For the text-containing cell, return its midpoint in (x, y) coordinate format. 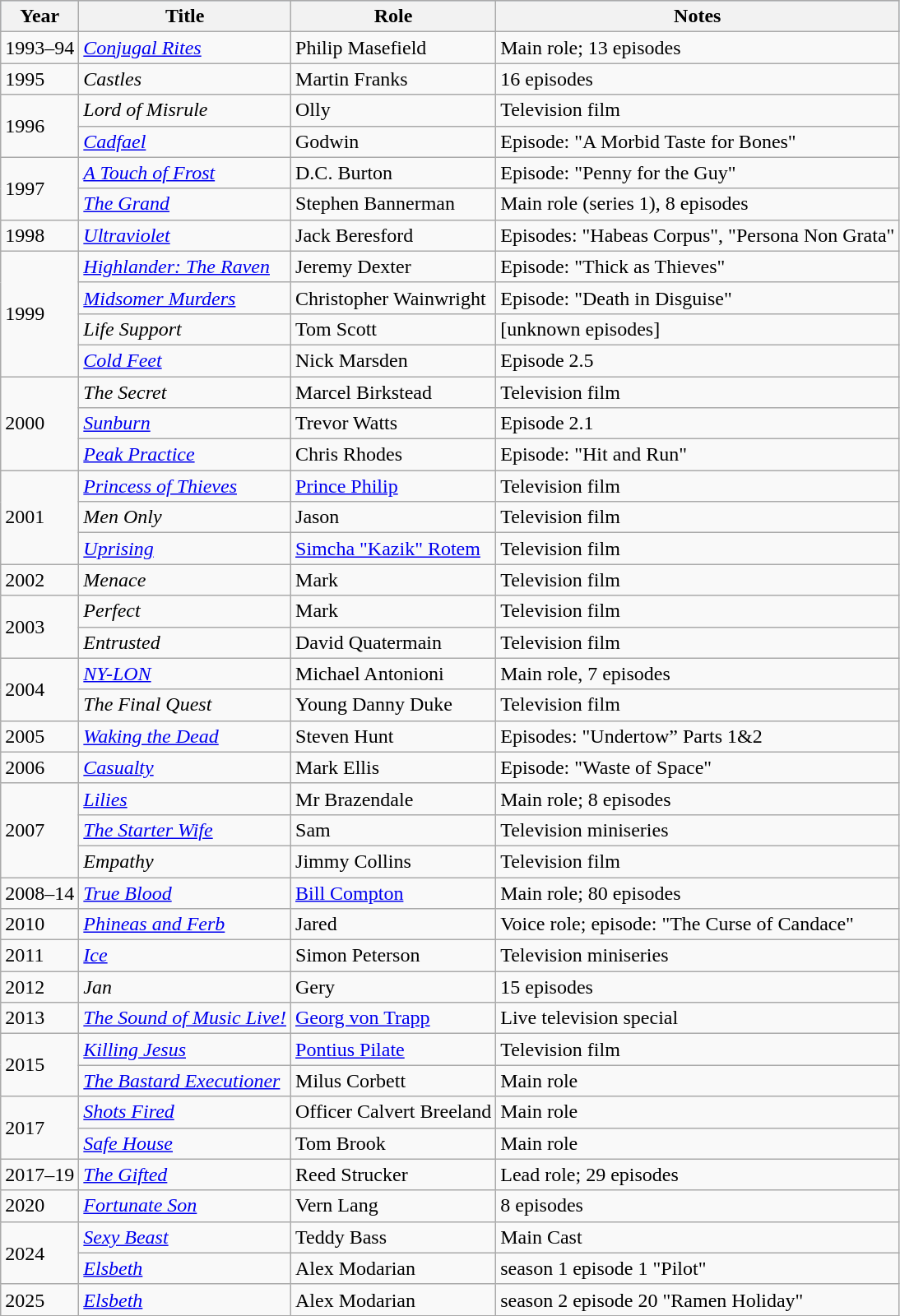
Episodes: "Undertow” Parts 1&2 (698, 736)
Officer Calvert Breeland (393, 1112)
Sunburn (185, 424)
Steven Hunt (393, 736)
Princess of Thieves (185, 486)
Main role; 13 episodes (698, 48)
Midsomer Murders (185, 298)
Title (185, 16)
Voice role; episode: "The Curse of Candace" (698, 924)
Ice (185, 956)
Fortunate Son (185, 1206)
Mark Ellis (393, 767)
Menace (185, 580)
2001 (39, 517)
Pontius Pilate (393, 1050)
Simcha "Kazik" Rotem (393, 549)
Killing Jesus (185, 1050)
1993–94 (39, 48)
Entrusted (185, 642)
Men Only (185, 517)
Main role, 7 episodes (698, 674)
Jimmy Collins (393, 861)
Tom Brook (393, 1143)
Olly (393, 110)
D.C. Burton (393, 173)
Reed Strucker (393, 1175)
16 episodes (698, 79)
Mr Brazendale (393, 799)
2020 (39, 1206)
Godwin (393, 141)
Jan (185, 987)
2004 (39, 689)
1995 (39, 79)
David Quatermain (393, 642)
[unknown episodes] (698, 329)
Episode: "A Morbid Taste for Bones" (698, 141)
2003 (39, 627)
15 episodes (698, 987)
Milus Corbett (393, 1081)
Bill Compton (393, 892)
Jeremy Dexter (393, 266)
Marcel Birkstead (393, 392)
season 1 episode 1 "Pilot" (698, 1268)
Casualty (185, 767)
Lilies (185, 799)
Teddy Bass (393, 1237)
2013 (39, 1018)
2015 (39, 1065)
Perfect (185, 611)
Episode: "Waste of Space" (698, 767)
Cold Feet (185, 360)
1999 (39, 313)
Peak Practice (185, 455)
Highlander: The Raven (185, 266)
Martin Franks (393, 79)
The Gifted (185, 1175)
The Secret (185, 392)
Conjugal Rites (185, 48)
Cadfael (185, 141)
Role (393, 16)
8 episodes (698, 1206)
Lord of Misrule (185, 110)
Episode: "Death in Disguise" (698, 298)
2005 (39, 736)
Main Cast (698, 1237)
Episodes: "Habeas Corpus", "Persona Non Grata" (698, 235)
Georg von Trapp (393, 1018)
Michael Antonioni (393, 674)
Jack Beresford (393, 235)
Main role (series 1), 8 episodes (698, 204)
Main role; 80 episodes (698, 892)
Safe House (185, 1143)
2008–14 (39, 892)
Philip Masefield (393, 48)
Tom Scott (393, 329)
Notes (698, 16)
2024 (39, 1253)
Chris Rhodes (393, 455)
Episode 2.5 (698, 360)
2000 (39, 424)
The Starter Wife (185, 830)
Jared (393, 924)
Prince Philip (393, 486)
2002 (39, 580)
The Final Quest (185, 705)
Ultraviolet (185, 235)
Simon Peterson (393, 956)
Nick Marsden (393, 360)
Year (39, 16)
Episode: "Thick as Thieves" (698, 266)
Christopher Wainwright (393, 298)
Sexy Beast (185, 1237)
Stephen Bannerman (393, 204)
Shots Fired (185, 1112)
2011 (39, 956)
Vern Lang (393, 1206)
The Sound of Music Live! (185, 1018)
Lead role; 29 episodes (698, 1175)
Life Support (185, 329)
Trevor Watts (393, 424)
1996 (39, 126)
Young Danny Duke (393, 705)
2006 (39, 767)
Gery (393, 987)
1998 (39, 235)
True Blood (185, 892)
Uprising (185, 549)
Live television special (698, 1018)
The Bastard Executioner (185, 1081)
Main role; 8 episodes (698, 799)
Waking the Dead (185, 736)
Castles (185, 79)
Phineas and Ferb (185, 924)
Episode 2.1 (698, 424)
Jason (393, 517)
Episode: "Hit and Run" (698, 455)
2007 (39, 830)
season 2 episode 20 "Ramen Holiday" (698, 1300)
Empathy (185, 861)
2017 (39, 1128)
Sam (393, 830)
NY-LON (185, 674)
1997 (39, 188)
2012 (39, 987)
A Touch of Frost (185, 173)
The Grand (185, 204)
Episode: "Penny for the Guy" (698, 173)
2010 (39, 924)
2017–19 (39, 1175)
2025 (39, 1300)
